Determine the (x, y) coordinate at the center of the cell enclosing the given text.  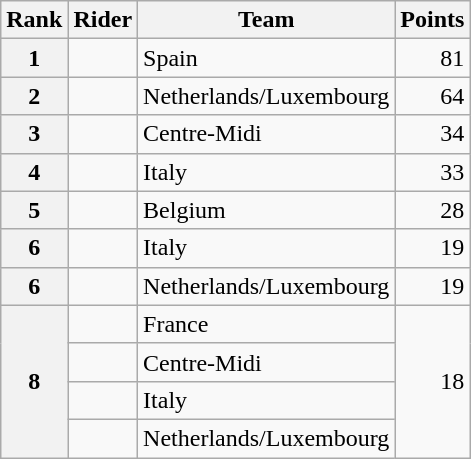
34 (432, 134)
33 (432, 172)
4 (34, 172)
2 (34, 96)
5 (34, 210)
Team (266, 20)
Spain (266, 58)
Rank (34, 20)
Rider (103, 20)
8 (34, 381)
64 (432, 96)
81 (432, 58)
Belgium (266, 210)
18 (432, 381)
28 (432, 210)
France (266, 324)
Points (432, 20)
1 (34, 58)
3 (34, 134)
